Identify which cell holds the provided text, then report its (X, Y) central coordinate. 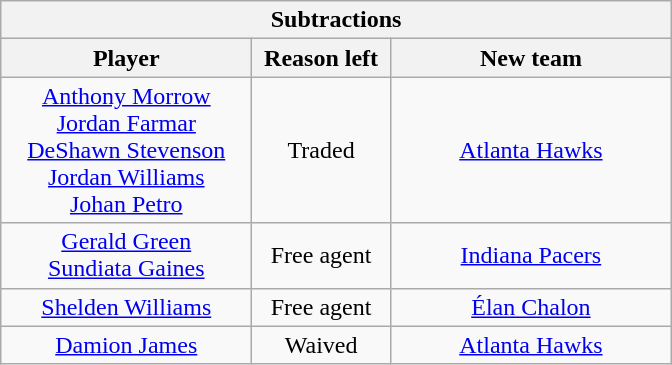
Subtractions (336, 20)
Élan Chalon (530, 307)
Traded (322, 150)
Anthony MorrowJordan FarmarDeShawn StevensonJordan WilliamsJohan Petro (126, 150)
Waived (322, 345)
Player (126, 58)
Reason left (322, 58)
New team (530, 58)
Shelden Williams (126, 307)
Damion James (126, 345)
Indiana Pacers (530, 256)
Gerald GreenSundiata Gaines (126, 256)
